Output the [X, Y] coordinate of the center of the cell containing the given text.  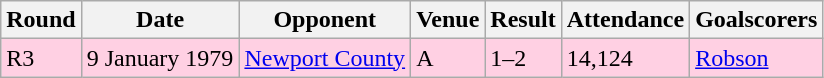
Robson [756, 58]
1–2 [523, 58]
A [448, 58]
9 January 1979 [160, 58]
Round [41, 20]
Goalscorers [756, 20]
Opponent [325, 20]
Result [523, 20]
Newport County [325, 58]
R3 [41, 58]
Date [160, 20]
14,124 [625, 58]
Venue [448, 20]
Attendance [625, 20]
